Search for the cell housing the specified text and yield its (x, y) center coordinate. 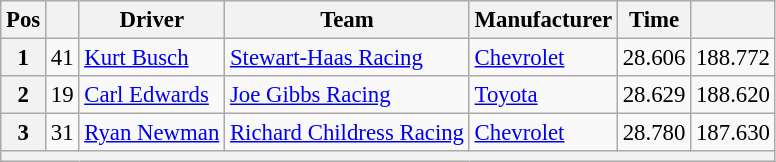
Team (348, 20)
Pos (24, 20)
Toyota (543, 95)
Ryan Newman (152, 133)
Carl Edwards (152, 95)
Driver (152, 20)
187.630 (734, 133)
Time (654, 20)
Joe Gibbs Racing (348, 95)
Stewart-Haas Racing (348, 58)
Kurt Busch (152, 58)
19 (62, 95)
Richard Childress Racing (348, 133)
Manufacturer (543, 20)
41 (62, 58)
28.606 (654, 58)
28.629 (654, 95)
188.620 (734, 95)
1 (24, 58)
28.780 (654, 133)
31 (62, 133)
2 (24, 95)
3 (24, 133)
188.772 (734, 58)
